Return [X, Y] of the center of cell containing provided text 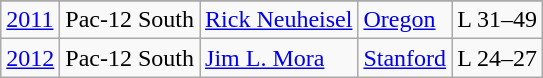
L 24–27 [498, 58]
Stanford [405, 58]
Oregon [405, 20]
L 31–49 [498, 20]
2011 [30, 20]
2012 [30, 58]
Jim L. Mora [279, 58]
Rick Neuheisel [279, 20]
